For the text-containing cell, return its midpoint in (x, y) coordinate format. 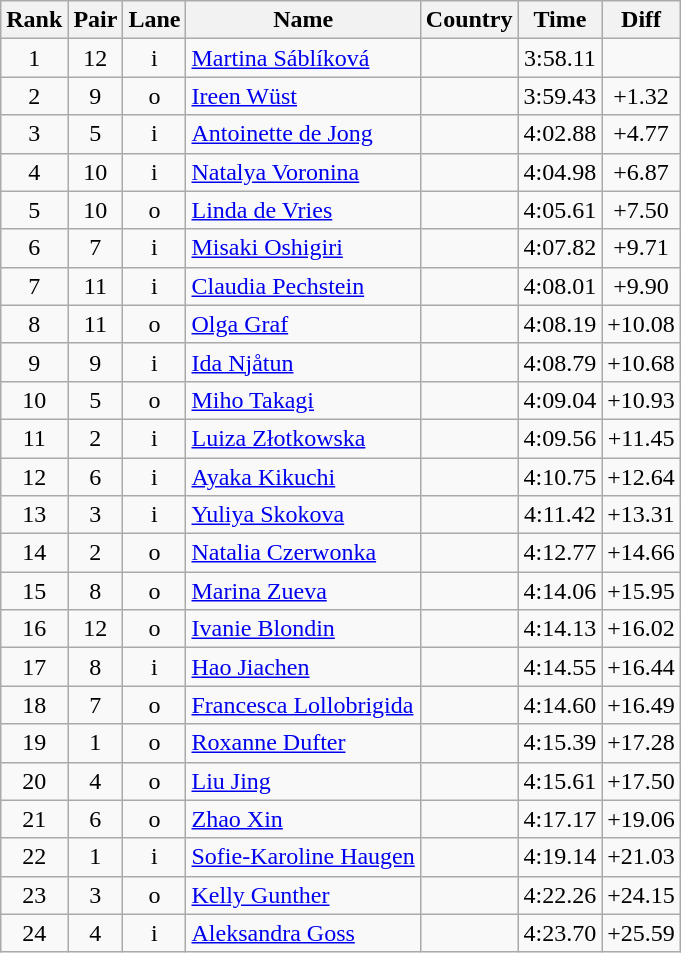
+24.15 (642, 895)
4:17.17 (560, 819)
Olga Graf (303, 324)
Ivanie Blondin (303, 629)
+16.02 (642, 629)
+4.77 (642, 134)
+15.95 (642, 591)
4:15.61 (560, 781)
Diff (642, 20)
Kelly Gunther (303, 895)
13 (34, 515)
Hao Jiachen (303, 667)
Name (303, 20)
+1.32 (642, 96)
18 (34, 705)
Natalya Voronina (303, 172)
4:23.70 (560, 933)
Luiza Złotkowska (303, 438)
Pair (96, 20)
4:04.98 (560, 172)
4:09.04 (560, 400)
22 (34, 857)
Aleksandra Goss (303, 933)
+17.28 (642, 743)
20 (34, 781)
Yuliya Skokova (303, 515)
+10.08 (642, 324)
Ayaka Kikuchi (303, 477)
+14.66 (642, 553)
Time (560, 20)
+10.93 (642, 400)
+7.50 (642, 210)
+19.06 (642, 819)
3:59.43 (560, 96)
19 (34, 743)
4:07.82 (560, 248)
Liu Jing (303, 781)
3:58.11 (560, 58)
Francesca Lollobrigida (303, 705)
Zhao Xin (303, 819)
23 (34, 895)
+17.50 (642, 781)
4:09.56 (560, 438)
4:14.60 (560, 705)
4:05.61 (560, 210)
+9.71 (642, 248)
Misaki Oshigiri (303, 248)
24 (34, 933)
Roxanne Dufter (303, 743)
+25.59 (642, 933)
Antoinette de Jong (303, 134)
Rank (34, 20)
17 (34, 667)
14 (34, 553)
4:22.26 (560, 895)
+21.03 (642, 857)
+9.90 (642, 286)
+16.44 (642, 667)
4:08.01 (560, 286)
Miho Takagi (303, 400)
Martina Sáblíková (303, 58)
+6.87 (642, 172)
15 (34, 591)
Sofie-Karoline Haugen (303, 857)
4:08.19 (560, 324)
4:15.39 (560, 743)
+10.68 (642, 362)
Claudia Pechstein (303, 286)
+12.64 (642, 477)
4:14.06 (560, 591)
+13.31 (642, 515)
4:14.55 (560, 667)
+16.49 (642, 705)
+11.45 (642, 438)
4:02.88 (560, 134)
Country (469, 20)
4:10.75 (560, 477)
Marina Zueva (303, 591)
4:11.42 (560, 515)
16 (34, 629)
4:14.13 (560, 629)
21 (34, 819)
Natalia Czerwonka (303, 553)
4:19.14 (560, 857)
4:08.79 (560, 362)
4:12.77 (560, 553)
Ireen Wüst (303, 96)
Ida Njåtun (303, 362)
Linda de Vries (303, 210)
Lane (154, 20)
